Return the (X, Y) coordinate for the center point of the cell that contains the specified text.  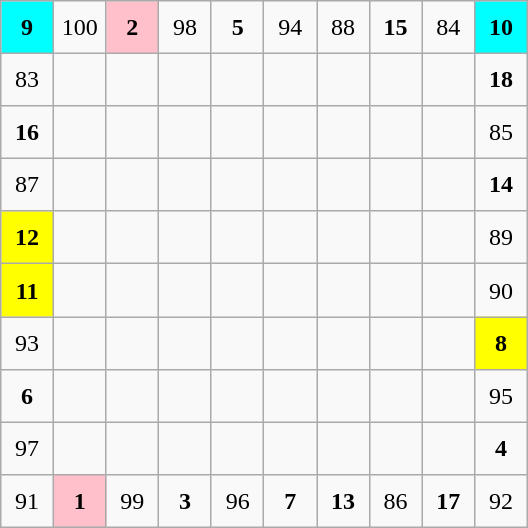
96 (238, 502)
2 (132, 28)
3 (186, 502)
16 (28, 132)
94 (290, 28)
99 (132, 502)
12 (28, 238)
92 (502, 502)
8 (502, 344)
91 (28, 502)
11 (28, 290)
6 (28, 396)
10 (502, 28)
18 (502, 80)
5 (238, 28)
17 (448, 502)
97 (28, 448)
13 (344, 502)
100 (80, 28)
9 (28, 28)
7 (290, 502)
1 (80, 502)
88 (344, 28)
15 (396, 28)
84 (448, 28)
85 (502, 132)
87 (28, 186)
4 (502, 448)
89 (502, 238)
83 (28, 80)
86 (396, 502)
98 (186, 28)
90 (502, 290)
14 (502, 186)
93 (28, 344)
95 (502, 396)
